Extract the [X, Y] coordinate from the center of the cell holding the provided text.  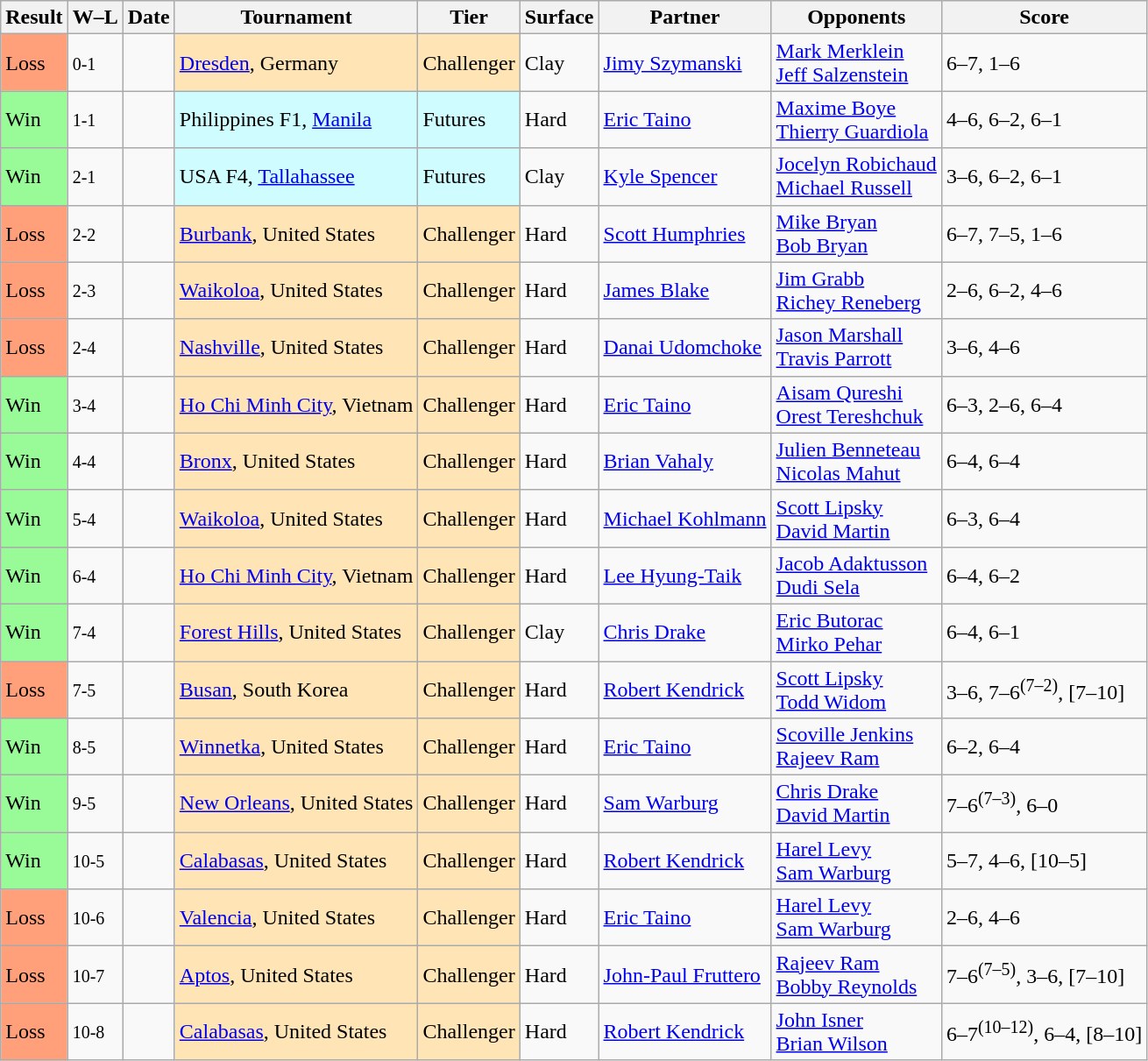
2-2 [95, 233]
2–6, 4–6 [1044, 918]
3–6, 4–6 [1044, 347]
USA F4, Tallahassee [296, 177]
Busan, South Korea [296, 689]
Philippines F1, Manila [296, 119]
2-3 [95, 291]
Tier [469, 18]
Julien Benneteau Nicolas Mahut [856, 461]
7–6(7–5), 3–6, [7–10] [1044, 974]
John Isner Brian Wilson [856, 1032]
Scoville Jenkins Rajeev Ram [856, 746]
5-4 [95, 519]
10-5 [95, 860]
James Blake [685, 291]
Tournament [296, 18]
Result [34, 18]
Valencia, United States [296, 918]
Scott Lipsky Todd Widom [856, 689]
Sam Warburg [685, 804]
6–4, 6–1 [1044, 633]
3-4 [95, 405]
0-1 [95, 63]
Dresden, Germany [296, 63]
John-Paul Fruttero [685, 974]
2–6, 6–2, 4–6 [1044, 291]
Date [149, 18]
3–6, 6–2, 6–1 [1044, 177]
10-7 [95, 974]
Scott Lipsky David Martin [856, 519]
6–7, 1–6 [1044, 63]
6–3, 6–4 [1044, 519]
Jimy Szymanski [685, 63]
6–4, 6–2 [1044, 575]
Jacob Adaktusson Dudi Sela [856, 575]
Maxime Boye Thierry Guardiola [856, 119]
Jim Grabb Richey Reneberg [856, 291]
Kyle Spencer [685, 177]
Chris Drake [685, 633]
Scott Humphries [685, 233]
2-4 [95, 347]
Brian Vahaly [685, 461]
Nashville, United States [296, 347]
6–3, 2–6, 6–4 [1044, 405]
6-4 [95, 575]
7–6(7–3), 6–0 [1044, 804]
10-8 [95, 1032]
Lee Hyung-Taik [685, 575]
6–7, 7–5, 1–6 [1044, 233]
6–7(10–12), 6–4, [8–10] [1044, 1032]
7-5 [95, 689]
6–4, 6–4 [1044, 461]
6–2, 6–4 [1044, 746]
9-5 [95, 804]
New Orleans, United States [296, 804]
Opponents [856, 18]
Winnetka, United States [296, 746]
Surface [559, 18]
Bronx, United States [296, 461]
Rajeev Ram Bobby Reynolds [856, 974]
Score [1044, 18]
10-6 [95, 918]
Jason Marshall Travis Parrott [856, 347]
Mark Merklein Jeff Salzenstein [856, 63]
Aisam Qureshi Orest Tereshchuk [856, 405]
4–6, 6–2, 6–1 [1044, 119]
Jocelyn Robichaud Michael Russell [856, 177]
Burbank, United States [296, 233]
7-4 [95, 633]
Mike Bryan Bob Bryan [856, 233]
2-1 [95, 177]
Eric Butorac Mirko Pehar [856, 633]
5–7, 4–6, [10–5] [1044, 860]
Partner [685, 18]
Chris Drake David Martin [856, 804]
Aptos, United States [296, 974]
Michael Kohlmann [685, 519]
Danai Udomchoke [685, 347]
8-5 [95, 746]
3–6, 7–6(7–2), [7–10] [1044, 689]
W–L [95, 18]
1-1 [95, 119]
4-4 [95, 461]
Forest Hills, United States [296, 633]
